Locate the cell with the specified text and output its [x, y] center coordinate. 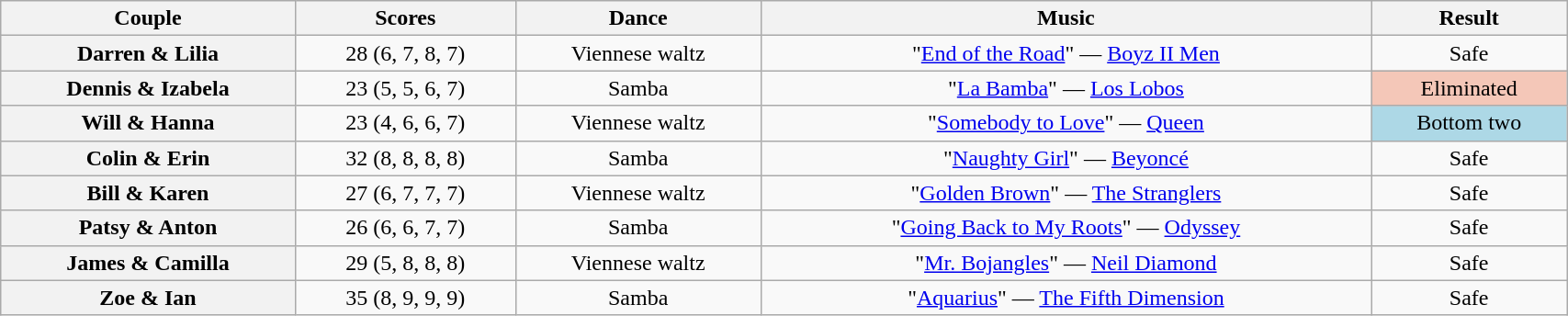
"Somebody to Love" — Queen [1066, 123]
"Aquarius" — The Fifth Dimension [1066, 298]
27 (6, 7, 7, 7) [405, 193]
"Golden Brown" — The Stranglers [1066, 193]
32 (8, 8, 8, 8) [405, 158]
Couple [149, 18]
29 (5, 8, 8, 8) [405, 263]
"End of the Road" — Boyz II Men [1066, 53]
Colin & Erin [149, 158]
Scores [405, 18]
Dance [637, 18]
Patsy & Anton [149, 228]
Eliminated [1470, 88]
28 (6, 7, 8, 7) [405, 53]
Zoe & Ian [149, 298]
James & Camilla [149, 263]
Bill & Karen [149, 193]
Result [1470, 18]
26 (6, 6, 7, 7) [405, 228]
"Naughty Girl" — Beyoncé [1066, 158]
35 (8, 9, 9, 9) [405, 298]
Darren & Lilia [149, 53]
Bottom two [1470, 123]
23 (5, 5, 6, 7) [405, 88]
"La Bamba" — Los Lobos [1066, 88]
"Going Back to My Roots" — Odyssey [1066, 228]
Dennis & Izabela [149, 88]
Will & Hanna [149, 123]
Music [1066, 18]
"Mr. Bojangles" — Neil Diamond [1066, 263]
23 (4, 6, 6, 7) [405, 123]
